Detect which cell encompasses the target text, then output its [x, y] center coordinate. 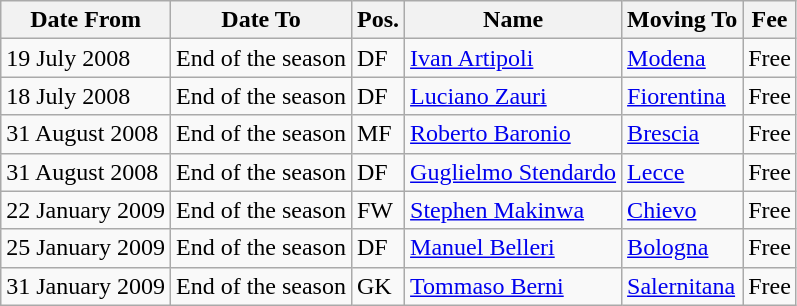
Salernitana [682, 286]
19 July 2008 [86, 58]
Date From [86, 20]
Moving To [682, 20]
Brescia [682, 134]
Tommaso Berni [514, 286]
Modena [682, 58]
31 January 2009 [86, 286]
Bologna [682, 248]
Date To [260, 20]
MF [378, 134]
Ivan Artipoli [514, 58]
Roberto Baronio [514, 134]
FW [378, 210]
Name [514, 20]
Fiorentina [682, 96]
GK [378, 286]
Chievo [682, 210]
Stephen Makinwa [514, 210]
22 January 2009 [86, 210]
Pos. [378, 20]
Fee [770, 20]
Lecce [682, 172]
25 January 2009 [86, 248]
18 July 2008 [86, 96]
Guglielmo Stendardo [514, 172]
Luciano Zauri [514, 96]
Manuel Belleri [514, 248]
